Extract the (X, Y) coordinate from the center of the cell holding the provided text.  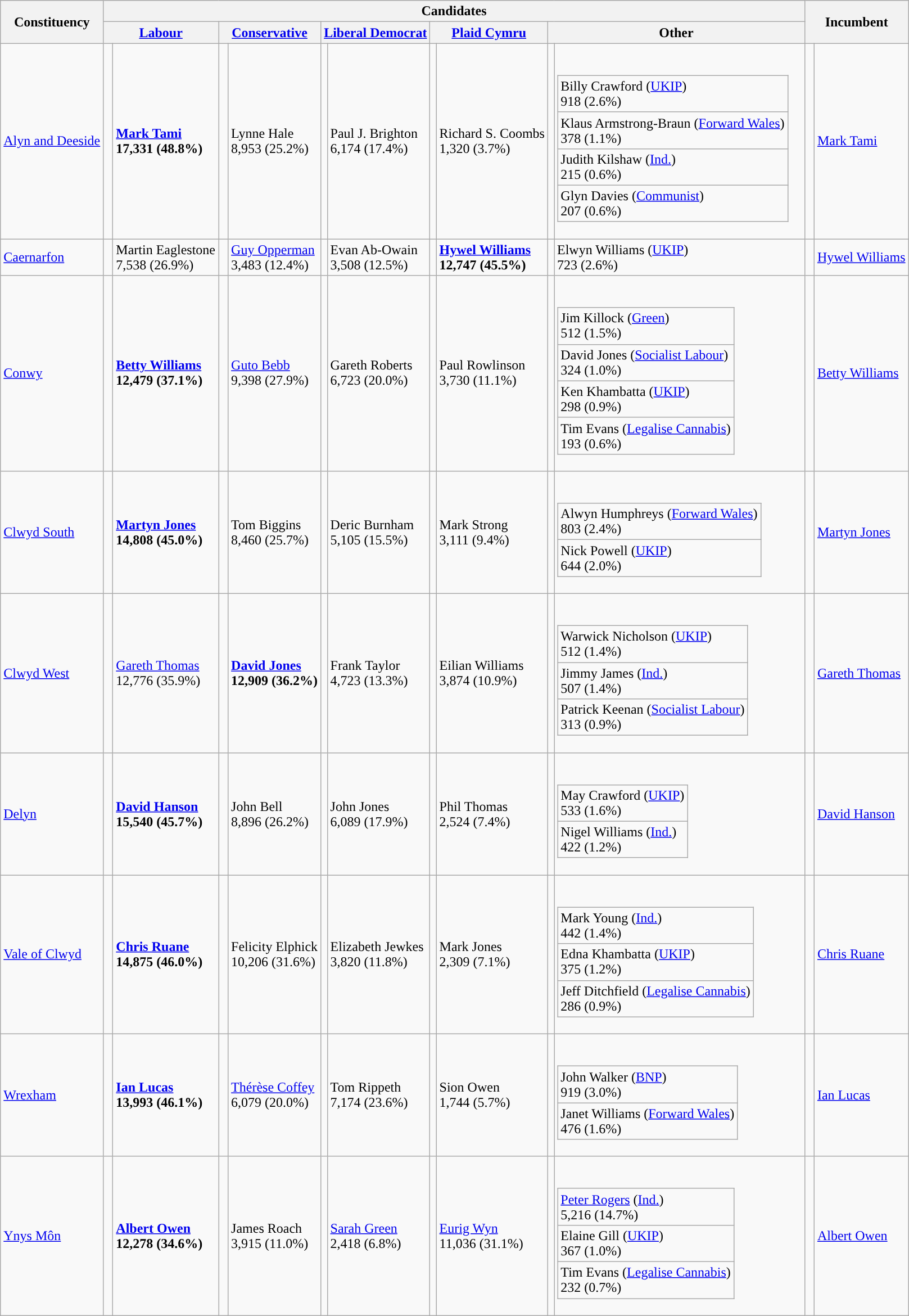
Mark Tami (861, 141)
John Walker (BNP)919 (3.0%) Janet Williams (Forward Wales)476 (1.6%) (680, 1095)
Clwyd South (52, 533)
Guto Bebb9,398 (27.9%) (274, 373)
Tom Biggins8,460 (25.7%) (274, 533)
Candidates (454, 11)
Phil Thomas2,524 (7.4%) (492, 814)
Nick Powell (UKIP)644 (2.0%) (659, 558)
Plaid Cymru (489, 33)
Elizabeth Jewkes3,820 (11.8%) (379, 955)
Gareth Thomas12,776 (35.9%) (166, 673)
Mark Young (Ind.)442 (1.4%) Edna Khambatta (UKIP)375 (1.2%) Jeff Ditchfield (Legalise Cannabis)286 (0.9%) (680, 955)
Martin Eaglestone7,538 (26.9%) (166, 258)
Judith Kilshaw (Ind.)215 (0.6%) (672, 166)
Alyn and Deeside (52, 141)
Constituency (52, 22)
James Roach3,915 (11.0%) (274, 1236)
Thérèse Coffey6,079 (20.0%) (274, 1095)
Tim Evans (Legalise Cannabis)232 (0.7%) (645, 1280)
Mark Strong3,111 (9.4%) (492, 533)
Alwyn Humphreys (Forward Wales)803 (2.4%) (659, 522)
Lynne Hale8,953 (25.2%) (274, 141)
Felicity Elphick10,206 (31.6%) (274, 955)
Peter Rogers (Ind.)5,216 (14.7%) (645, 1207)
Wrexham (52, 1095)
Labour (161, 33)
Sion Owen1,744 (5.7%) (492, 1095)
Delyn (52, 814)
May Crawford (UKIP)533 (1.6%) (623, 803)
Ynys Môn (52, 1236)
Mark Jones2,309 (7.1%) (492, 955)
Elwyn Williams (UKIP)723 (2.6%) (680, 258)
Albert Owen12,278 (34.6%) (166, 1236)
Mark Young (Ind.)442 (1.4%) (655, 926)
Edna Khambatta (UKIP)375 (1.2%) (655, 962)
Gareth Thomas (861, 673)
Elaine Gill (UKIP)367 (1.0%) (645, 1243)
David Jones12,909 (36.2%) (274, 673)
Evan Ab-Owain3,508 (12.5%) (379, 258)
Albert Owen (861, 1236)
Conservative (270, 33)
Nigel Williams (Ind.)422 (1.2%) (623, 839)
Guy Opperman3,483 (12.4%) (274, 258)
Clwyd West (52, 673)
Eilian Williams3,874 (10.9%) (492, 673)
John Walker (BNP)919 (3.0%) (648, 1084)
Deric Burnham5,105 (15.5%) (379, 533)
Warwick Nicholson (UKIP)512 (1.4%) Jimmy James (Ind.)507 (1.4%) Patrick Keenan (Socialist Labour)313 (0.9%) (680, 673)
Gareth Roberts6,723 (20.0%) (379, 373)
May Crawford (UKIP)533 (1.6%) Nigel Williams (Ind.)422 (1.2%) (680, 814)
Chris Ruane14,875 (46.0%) (166, 955)
Martyn Jones (861, 533)
Mark Tami17,331 (48.8%) (166, 141)
Ian Lucas (861, 1095)
Jim Killock (Green)512 (1.5%) (645, 326)
Hywel Williams12,747 (45.5%) (492, 258)
John Bell8,896 (26.2%) (274, 814)
David Jones (Socialist Labour)324 (1.0%) (645, 362)
Janet Williams (Forward Wales)476 (1.6%) (648, 1121)
David Hanson15,540 (45.7%) (166, 814)
Hywel Williams (861, 258)
John Jones6,089 (17.9%) (379, 814)
Billy Crawford (UKIP)918 (2.6%) Klaus Armstrong-Braun (Forward Wales)378 (1.1%) Judith Kilshaw (Ind.)215 (0.6%) Glyn Davies (Communist)207 (0.6%) (680, 141)
Richard S. Coombs1,320 (3.7%) (492, 141)
Ian Lucas13,993 (46.1%) (166, 1095)
Ken Khambatta (UKIP)298 (0.9%) (645, 399)
Peter Rogers (Ind.)5,216 (14.7%) Elaine Gill (UKIP)367 (1.0%) Tim Evans (Legalise Cannabis)232 (0.7%) (680, 1236)
Vale of Clwyd (52, 955)
Jeff Ditchfield (Legalise Cannabis)286 (0.9%) (655, 999)
Caernarfon (52, 258)
Incumbent (857, 22)
Liberal Democrat (376, 33)
Sarah Green2,418 (6.8%) (379, 1236)
Alwyn Humphreys (Forward Wales)803 (2.4%) Nick Powell (UKIP)644 (2.0%) (680, 533)
Frank Taylor4,723 (13.3%) (379, 673)
Jim Killock (Green)512 (1.5%) David Jones (Socialist Labour)324 (1.0%) Ken Khambatta (UKIP)298 (0.9%) Tim Evans (Legalise Cannabis)193 (0.6%) (680, 373)
Billy Crawford (UKIP)918 (2.6%) (672, 93)
Conwy (52, 373)
Klaus Armstrong-Braun (Forward Wales)378 (1.1%) (672, 130)
Paul Rowlinson3,730 (11.1%) (492, 373)
Other (676, 33)
Tom Rippeth7,174 (23.6%) (379, 1095)
Tim Evans (Legalise Cannabis)193 (0.6%) (645, 435)
Martyn Jones14,808 (45.0%) (166, 533)
David Hanson (861, 814)
Warwick Nicholson (UKIP)512 (1.4%) (653, 645)
Glyn Davies (Communist)207 (0.6%) (672, 204)
Patrick Keenan (Socialist Labour)313 (0.9%) (653, 718)
Betty Williams (861, 373)
Paul J. Brighton6,174 (17.4%) (379, 141)
Chris Ruane (861, 955)
Betty Williams12,479 (37.1%) (166, 373)
Jimmy James (Ind.)507 (1.4%) (653, 680)
Eurig Wyn11,036 (31.1%) (492, 1236)
